Find where the given text appears and provide that cell's center as [X, Y] coordinate. 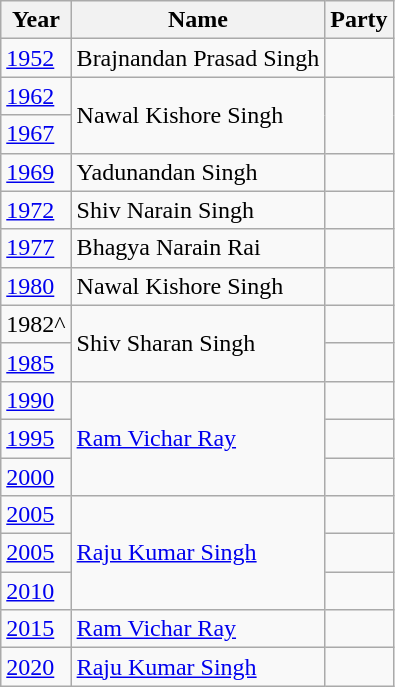
Shiv Sharan Singh [198, 343]
Yadunandan Singh [198, 172]
Bhagya Narain Rai [198, 248]
2015 [36, 629]
Shiv Narain Singh [198, 210]
1995 [36, 438]
2000 [36, 477]
2020 [36, 667]
Party [359, 20]
1980 [36, 286]
1985 [36, 362]
1977 [36, 248]
1982^ [36, 324]
Name [198, 20]
1972 [36, 210]
2010 [36, 591]
1962 [36, 96]
1969 [36, 172]
Brajnandan Prasad Singh [198, 58]
Year [36, 20]
1952 [36, 58]
1990 [36, 400]
1967 [36, 134]
